Find where the given text appears and provide that cell's center as (x, y) coordinate. 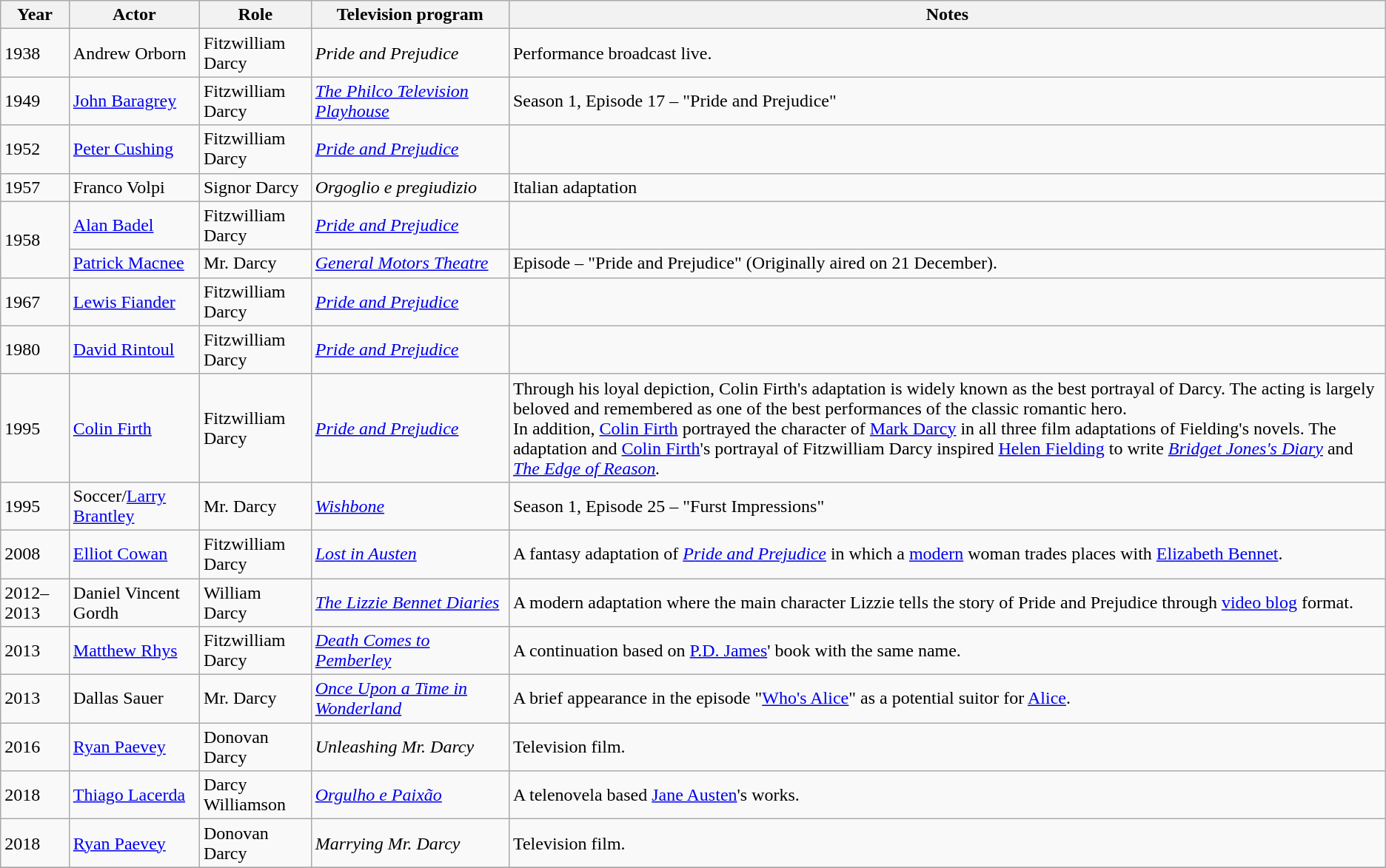
A brief appearance in the episode "Who's Alice" as a potential suitor for Alice. (947, 699)
Franco Volpi (134, 187)
Andrew Orborn (134, 53)
2016 (36, 747)
1957 (36, 187)
Wishbone (410, 506)
Colin Firth (134, 428)
Daniel Vincent Gordh (134, 602)
Orgulho e Paixão (410, 795)
Peter Cushing (134, 149)
Signor Darcy (255, 187)
A telenovela based Jane Austen's works. (947, 795)
Dallas Sauer (134, 699)
Orgoglio e pregiudizio (410, 187)
Season 1, Episode 25 – "Furst Impressions" (947, 506)
Matthew Rhys (134, 651)
Darcy Williamson (255, 795)
Episode – "Pride and Prejudice" (Originally aired on 21 December). (947, 263)
A modern adaptation where the main character Lizzie tells the story of Pride and Prejudice through video blog format. (947, 602)
Once Upon a Time in Wonderland (410, 699)
Death Comes to Pemberley (410, 651)
Year (36, 15)
John Baragrey (134, 101)
Unleashing Mr. Darcy (410, 747)
Lost in Austen (410, 554)
The Lizzie Bennet Diaries (410, 602)
1952 (36, 149)
Notes (947, 15)
Television program (410, 15)
General Motors Theatre (410, 263)
Performance broadcast live. (947, 53)
1958 (36, 240)
A fantasy adaptation of Pride and Prejudice in which a modern woman trades places with Elizabeth Bennet. (947, 554)
Elliot Cowan (134, 554)
Role (255, 15)
Marrying Mr. Darcy (410, 844)
Italian adaptation (947, 187)
1949 (36, 101)
Season 1, Episode 17 – "Pride and Prejudice" (947, 101)
1938 (36, 53)
William Darcy (255, 602)
1967 (36, 302)
2008 (36, 554)
Actor (134, 15)
Patrick Macnee (134, 263)
Lewis Fiander (134, 302)
2012–2013 (36, 602)
David Rintoul (134, 349)
Alan Badel (134, 225)
The Philco Television Playhouse (410, 101)
1980 (36, 349)
Thiago Lacerda (134, 795)
A continuation based on P.D. James' book with the same name. (947, 651)
Soccer/Larry Brantley (134, 506)
